Extract the [X, Y] coordinate from the center of the cell holding the provided text.  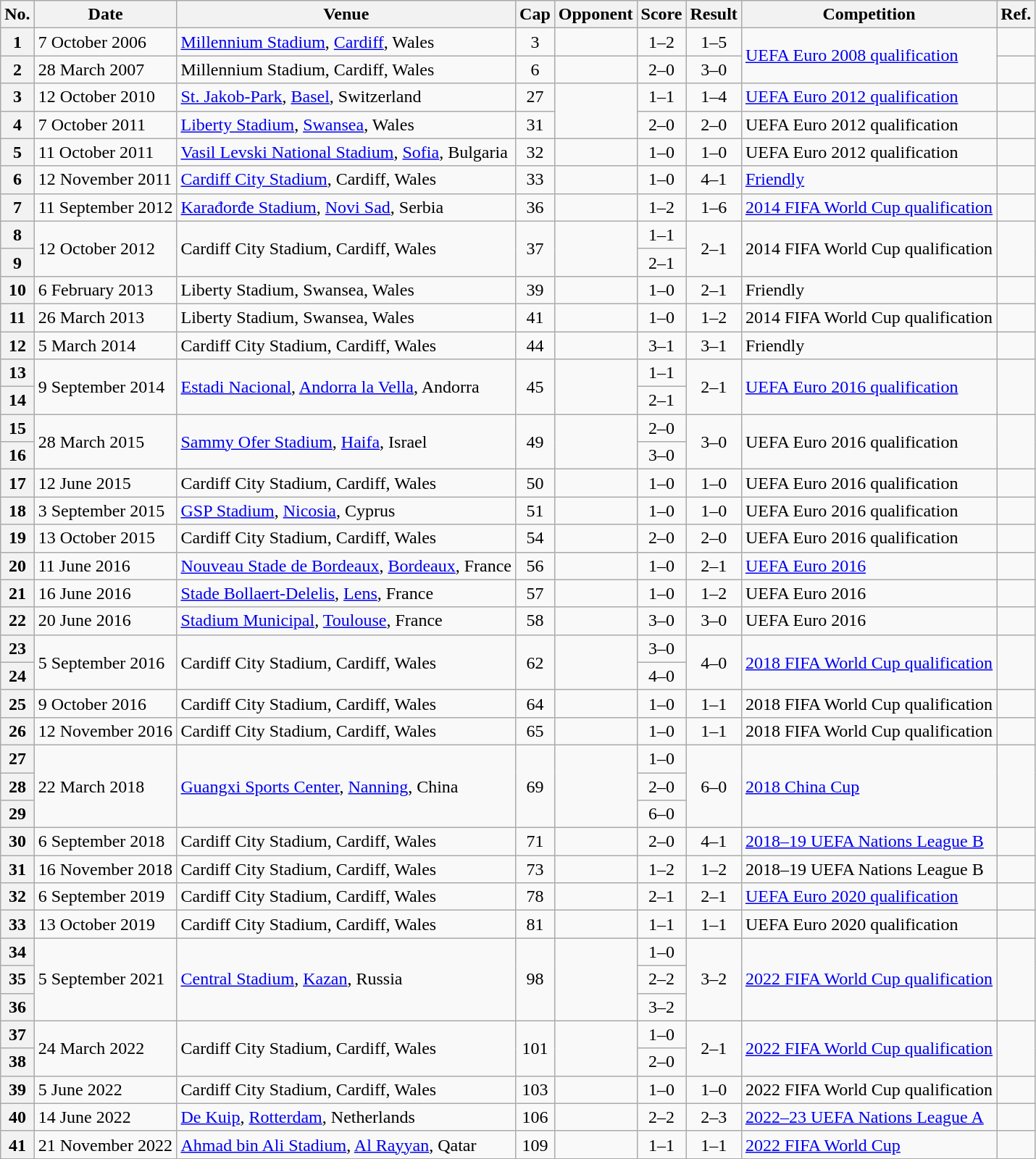
2–3 [714, 1117]
1 [17, 42]
101 [535, 1048]
25 [17, 703]
16 [17, 456]
5 September 2016 [106, 662]
2 [17, 70]
Opponent [596, 14]
26 [17, 731]
57 [535, 593]
21 November 2022 [106, 1145]
12 October 2010 [106, 97]
24 March 2022 [106, 1048]
2022–23 UEFA Nations League A [869, 1117]
20 [17, 566]
21 [17, 593]
8 [17, 235]
18 [17, 511]
GSP Stadium, Nicosia, Cyprus [346, 511]
7 October 2006 [106, 42]
2018 China Cup [869, 786]
16 November 2018 [106, 869]
23 [17, 648]
14 [17, 401]
71 [535, 842]
12 November 2011 [106, 180]
4 [17, 125]
81 [535, 924]
Karađorđe Stadium, Novi Sad, Serbia [346, 207]
49 [535, 442]
106 [535, 1117]
Ahmad bin Ali Stadium, Al Rayyan, Qatar [346, 1145]
11 October 2011 [106, 152]
St. Jakob-Park, Basel, Switzerland [346, 97]
103 [535, 1089]
7 October 2011 [106, 125]
5 [17, 152]
De Kuip, Rotterdam, Netherlands [346, 1117]
6 September 2019 [106, 897]
1–4 [714, 97]
1–6 [714, 207]
35 [17, 979]
13 October 2019 [106, 924]
5 September 2021 [106, 979]
1–5 [714, 42]
Ref. [1016, 14]
11 September 2012 [106, 207]
28 March 2015 [106, 442]
20 June 2016 [106, 621]
Competition [869, 14]
98 [535, 979]
30 [17, 842]
73 [535, 869]
62 [535, 662]
7 [17, 207]
26 March 2013 [106, 317]
Date [106, 14]
29 [17, 814]
10 [17, 290]
Stadium Municipal, Toulouse, France [346, 621]
50 [535, 483]
14 June 2022 [106, 1117]
Score [661, 14]
2022 FIFA World Cup [869, 1145]
22 [17, 621]
9 [17, 262]
38 [17, 1062]
65 [535, 731]
24 [17, 676]
13 [17, 373]
11 [17, 317]
5 June 2022 [106, 1089]
11 June 2016 [106, 566]
109 [535, 1145]
54 [535, 538]
Result [714, 14]
Estadi Nacional, Andorra la Vella, Andorra [346, 387]
Venue [346, 14]
51 [535, 511]
6 February 2013 [106, 290]
78 [535, 897]
5 March 2014 [106, 346]
56 [535, 566]
12 June 2015 [106, 483]
No. [17, 14]
12 November 2016 [106, 731]
34 [17, 952]
44 [535, 346]
12 October 2012 [106, 248]
9 September 2014 [106, 387]
Cap [535, 14]
13 October 2015 [106, 538]
15 [17, 428]
28 [17, 786]
12 [17, 346]
Guangxi Sports Center, Nanning, China [346, 786]
9 October 2016 [106, 703]
22 March 2018 [106, 786]
16 June 2016 [106, 593]
58 [535, 621]
Sammy Ofer Stadium, Haifa, Israel [346, 442]
3 September 2015 [106, 511]
Central Stadium, Kazan, Russia [346, 979]
45 [535, 387]
64 [535, 703]
UEFA Euro 2008 qualification [869, 56]
19 [17, 538]
Nouveau Stade de Bordeaux, Bordeaux, France [346, 566]
Vasil Levski National Stadium, Sofia, Bulgaria [346, 152]
28 March 2007 [106, 70]
40 [17, 1117]
6 September 2018 [106, 842]
17 [17, 483]
Stade Bollaert-Delelis, Lens, France [346, 593]
69 [535, 786]
